Output the (X, Y) coordinate of the center of the cell containing the given text.  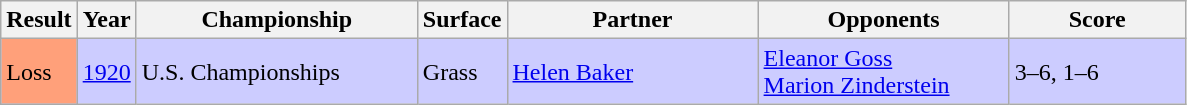
3–6, 1–6 (1097, 72)
Grass (462, 72)
Surface (462, 20)
Year (106, 20)
1920 (106, 72)
Loss (39, 72)
Opponents (884, 20)
Helen Baker (632, 72)
Eleanor Goss Marion Zinderstein (884, 72)
Partner (632, 20)
Championship (276, 20)
U.S. Championships (276, 72)
Score (1097, 20)
Result (39, 20)
